Capture the cell that displays the provided text and extract its (X, Y) central coordinate. 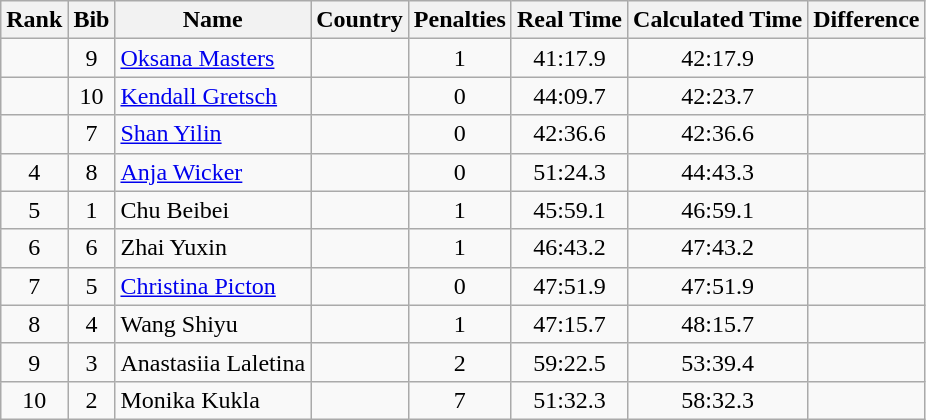
Anastasiia Laletina (213, 362)
Country (360, 20)
Bib (92, 20)
Name (213, 20)
Chu Beibei (213, 210)
51:32.3 (569, 400)
Shan Yilin (213, 134)
51:24.3 (569, 172)
47:43.2 (718, 248)
58:32.3 (718, 400)
3 (92, 362)
45:59.1 (569, 210)
53:39.4 (718, 362)
Penalties (460, 20)
Monika Kukla (213, 400)
44:09.7 (569, 96)
41:17.9 (569, 58)
Wang Shiyu (213, 324)
Kendall Gretsch (213, 96)
46:59.1 (718, 210)
44:43.3 (718, 172)
59:22.5 (569, 362)
Zhai Yuxin (213, 248)
Difference (866, 20)
Rank (34, 20)
Oksana Masters (213, 58)
Anja Wicker (213, 172)
Christina Picton (213, 286)
48:15.7 (718, 324)
42:17.9 (718, 58)
46:43.2 (569, 248)
Calculated Time (718, 20)
Real Time (569, 20)
47:15.7 (569, 324)
42:23.7 (718, 96)
